Identify which cell holds the provided text, then report its [X, Y] central coordinate. 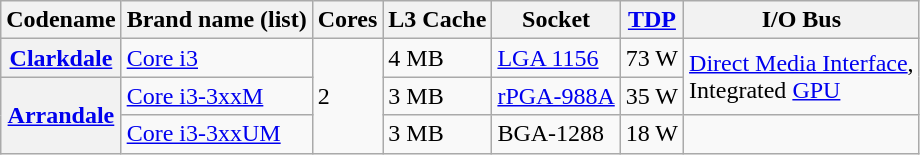
2 [348, 96]
Codename [61, 20]
4 MB [438, 58]
LGA 1156 [556, 58]
Direct Media Interface, Integrated GPU [802, 77]
TDP [652, 20]
BGA-1288 [556, 134]
Socket [556, 20]
Clarkdale [61, 58]
I/O Bus [802, 20]
35 W [652, 96]
Core i3-3xxUM [216, 134]
Brand name (list) [216, 20]
73 W [652, 58]
Arrandale [61, 115]
Core i3-3xxM [216, 96]
Core i3 [216, 58]
Cores [348, 20]
rPGA-988A [556, 96]
L3 Cache [438, 20]
18 W [652, 134]
